Output the (x, y) coordinate of the center of the cell containing the given text.  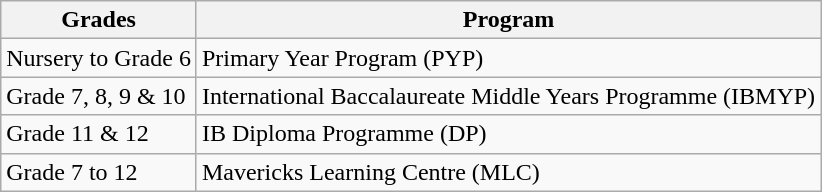
IB Diploma Programme (DP) (508, 134)
Grades (99, 20)
Mavericks Learning Centre (MLC) (508, 172)
Program (508, 20)
Grade 7, 8, 9 & 10 (99, 96)
Primary Year Program (PYP) (508, 58)
Grade 7 to 12 (99, 172)
Nursery to Grade 6 (99, 58)
Grade 11 & 12 (99, 134)
International Baccalaureate Middle Years Programme (IBMYP) (508, 96)
